Find where the given text appears and provide that cell's center as [x, y] coordinate. 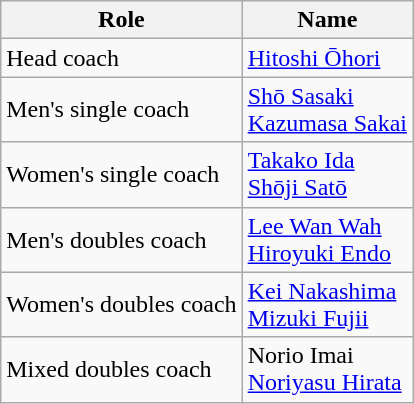
Women's single coach [122, 174]
Norio Imai Noriyasu Hirata [327, 370]
Name [327, 20]
Men's doubles coach [122, 240]
Takako Ida Shōji Satō [327, 174]
Role [122, 20]
Shō Sasaki Kazumasa Sakai [327, 110]
Women's doubles coach [122, 304]
Head coach [122, 58]
Mixed doubles coach [122, 370]
Kei Nakashima Mizuki Fujii [327, 304]
Men's single coach [122, 110]
Hitoshi Ōhori [327, 58]
Lee Wan Wah Hiroyuki Endo [327, 240]
